Search for the cell housing the specified text and yield its [X, Y] center coordinate. 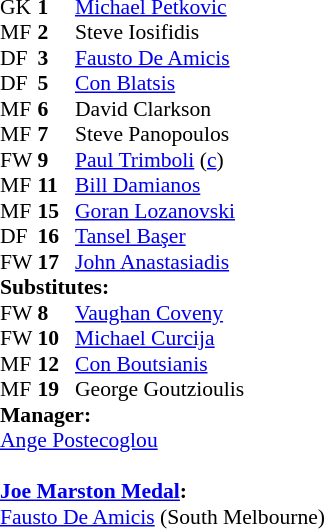
2 [57, 33]
6 [57, 109]
11 [57, 185]
15 [57, 211]
9 [57, 160]
5 [57, 83]
8 [57, 313]
7 [57, 135]
10 [57, 339]
16 [57, 237]
12 [57, 364]
3 [57, 58]
19 [57, 389]
17 [57, 262]
